Return [X, Y] of the center of cell containing provided text 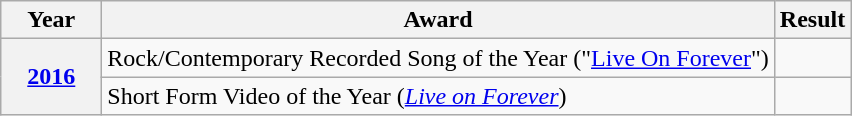
Short Form Video of the Year (Live on Forever) [438, 96]
Result [812, 20]
Year [52, 20]
Award [438, 20]
Rock/Contemporary Recorded Song of the Year ("Live On Forever") [438, 58]
2016 [52, 77]
